Return [x, y] of the center of cell containing provided text 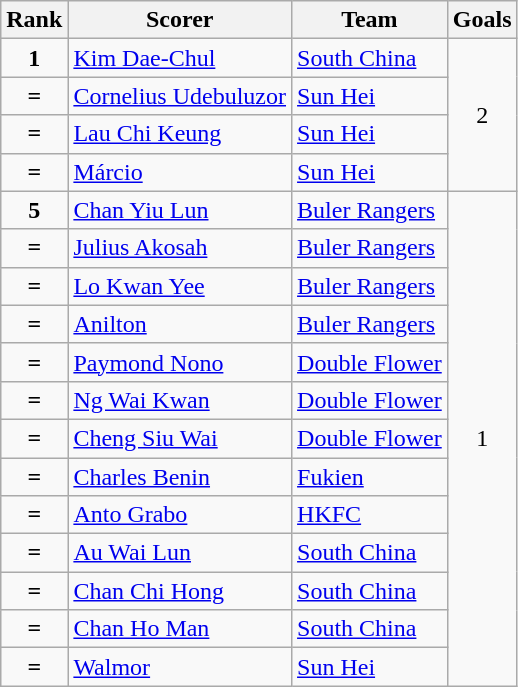
Paymond Nono [180, 362]
Fukien [370, 477]
Charles Benin [180, 477]
Cheng Siu Wai [180, 438]
Scorer [180, 20]
2 [482, 115]
Team [370, 20]
Kim Dae-Chul [180, 58]
Walmor [180, 667]
Cornelius Udebuluzor [180, 96]
Goals [482, 20]
Lo Kwan Yee [180, 286]
Lau Chi Keung [180, 134]
Chan Chi Hong [180, 591]
Chan Yiu Lun [180, 210]
Anilton [180, 324]
Márcio [180, 172]
5 [34, 210]
HKFC [370, 515]
Rank [34, 20]
Chan Ho Man [180, 629]
Julius Akosah [180, 248]
Ng Wai Kwan [180, 400]
Au Wai Lun [180, 553]
Anto Grabo [180, 515]
